Provide the (X, Y) coordinate of the cell's center where the given text is located.  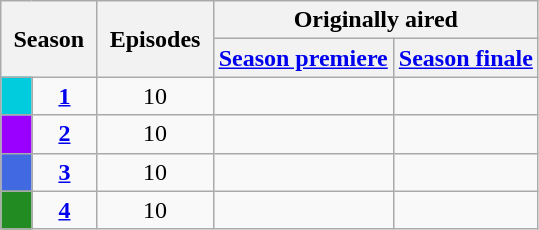
3 (64, 172)
2 (64, 134)
4 (64, 210)
1 (64, 96)
Season (49, 39)
Season premiere (303, 58)
Originally aired (376, 20)
Season finale (466, 58)
Episodes (155, 39)
